Capture the cell that displays the provided text and extract its [X, Y] central coordinate. 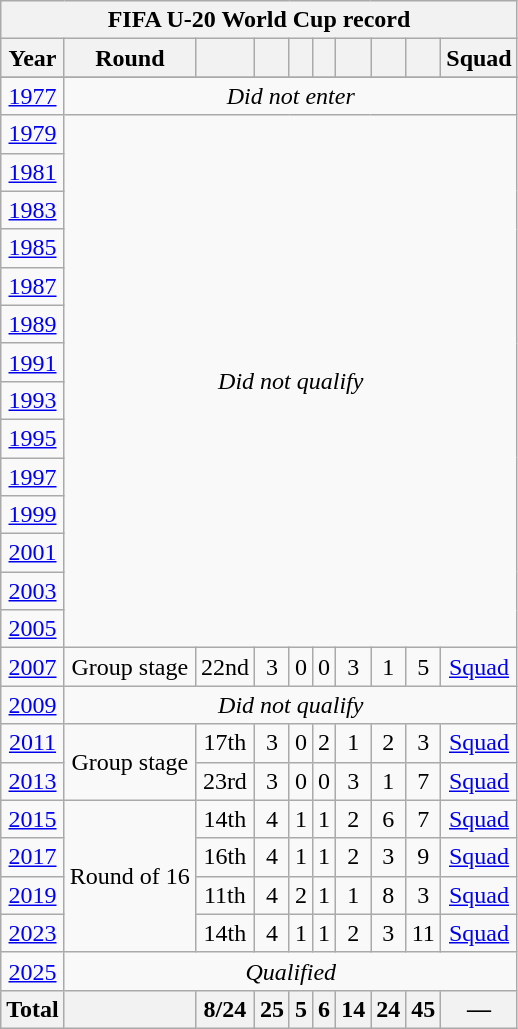
11th [224, 895]
1991 [33, 362]
1999 [33, 515]
1997 [33, 477]
17th [224, 743]
1989 [33, 324]
1995 [33, 438]
Total [33, 1009]
45 [424, 1009]
1977 [33, 96]
22nd [224, 667]
2017 [33, 857]
16th [224, 857]
2011 [33, 743]
2015 [33, 819]
2007 [33, 667]
1981 [33, 172]
1985 [33, 248]
— [479, 1009]
FIFA U-20 World Cup record [259, 20]
Round [130, 58]
2025 [33, 971]
Qualified [290, 971]
1979 [33, 134]
23rd [224, 781]
2009 [33, 705]
2001 [33, 553]
1993 [33, 400]
Year [33, 58]
1983 [33, 210]
9 [424, 857]
24 [388, 1009]
2019 [33, 895]
11 [424, 933]
2023 [33, 933]
1987 [33, 286]
8 [388, 895]
Round of 16 [130, 876]
2005 [33, 629]
25 [272, 1009]
2013 [33, 781]
14 [354, 1009]
Did not enter [290, 96]
8/24 [224, 1009]
2003 [33, 591]
